Identify which cell holds the provided text, then report its [X, Y] central coordinate. 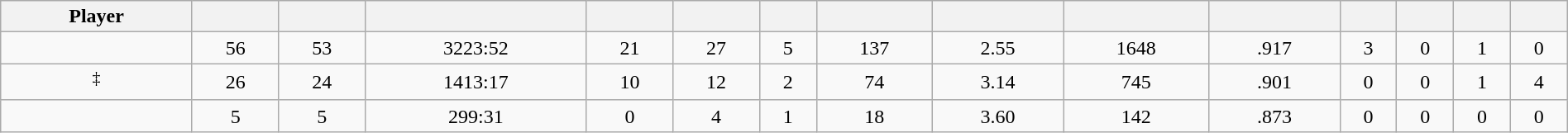
21 [630, 48]
53 [323, 48]
‡ [97, 83]
27 [716, 48]
24 [323, 83]
74 [874, 83]
299:31 [476, 116]
3223:52 [476, 48]
3.14 [997, 83]
745 [1136, 83]
3.60 [997, 116]
1413:17 [476, 83]
56 [235, 48]
2.55 [997, 48]
12 [716, 83]
.917 [1274, 48]
10 [630, 83]
.873 [1274, 116]
1648 [1136, 48]
26 [235, 83]
137 [874, 48]
18 [874, 116]
2 [787, 83]
.901 [1274, 83]
3 [1368, 48]
142 [1136, 116]
Player [97, 17]
